Extract the [x, y] coordinate from the center of the cell holding the provided text.  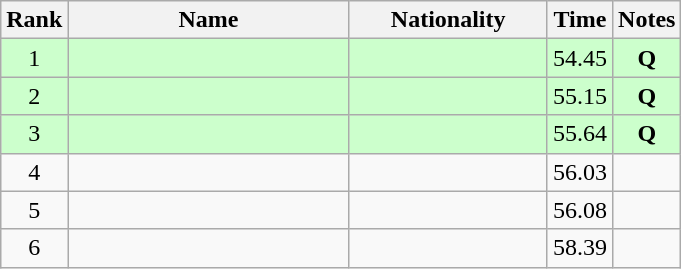
5 [34, 210]
4 [34, 172]
2 [34, 96]
Time [580, 20]
Notes [647, 20]
Rank [34, 20]
Nationality [448, 20]
58.39 [580, 248]
56.03 [580, 172]
56.08 [580, 210]
1 [34, 58]
54.45 [580, 58]
Name [208, 20]
6 [34, 248]
3 [34, 134]
55.15 [580, 96]
55.64 [580, 134]
